Scan for the cell matching the given text and deliver its (x, y) coordinate at center. 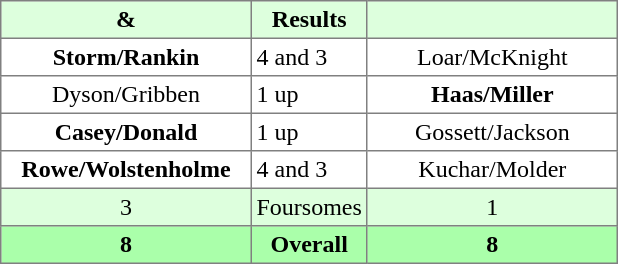
3 (126, 207)
Overall (309, 245)
Kuchar/Molder (492, 170)
Loar/McKnight (492, 57)
& (126, 20)
Rowe/Wolstenholme (126, 170)
Gossett/Jackson (492, 132)
Foursomes (309, 207)
1 (492, 207)
Casey/Donald (126, 132)
Dyson/Gribben (126, 95)
Storm/Rankin (126, 57)
Haas/Miller (492, 95)
Results (309, 20)
